From the cell containing the given text, extract its center point as (X, Y) coordinate. 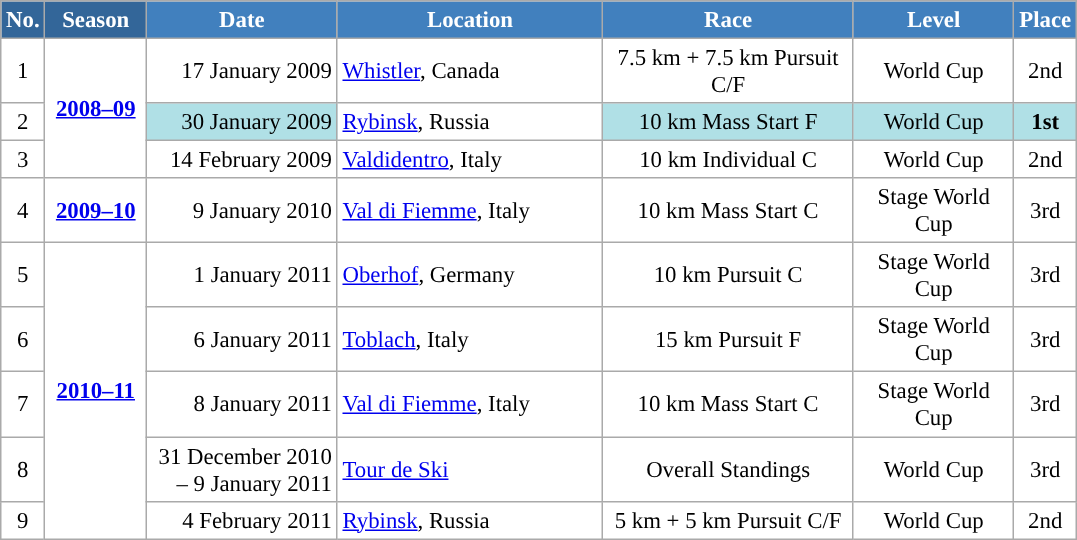
6 (23, 340)
1 (23, 72)
31 December 2010 – 9 January 2011 (242, 470)
9 January 2010 (242, 210)
Place (1045, 20)
Tour de Ski (470, 470)
8 January 2011 (242, 404)
Oberhof, Germany (470, 276)
Season (96, 20)
Overall Standings (728, 470)
5 (23, 276)
7 (23, 404)
30 January 2009 (242, 122)
Toblach, Italy (470, 340)
Date (242, 20)
2 (23, 122)
15 km Pursuit F (728, 340)
10 km Pursuit C (728, 276)
3 (23, 160)
17 January 2009 (242, 72)
4 February 2011 (242, 520)
1 January 2011 (242, 276)
6 January 2011 (242, 340)
7.5 km + 7.5 km Pursuit C/F (728, 72)
Whistler, Canada (470, 72)
Location (470, 20)
2010–11 (96, 391)
8 (23, 470)
10 km Individual C (728, 160)
1st (1045, 122)
9 (23, 520)
Level (934, 20)
Race (728, 20)
5 km + 5 km Pursuit C/F (728, 520)
No. (23, 20)
Valdidentro, Italy (470, 160)
2009–10 (96, 210)
2008–09 (96, 109)
14 February 2009 (242, 160)
10 km Mass Start F (728, 122)
4 (23, 210)
